Extract the (X, Y) coordinate from the center of the cell holding the provided text.  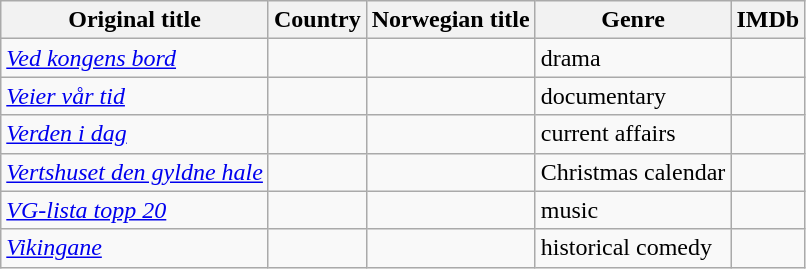
music (633, 210)
Ved kongens bord (135, 58)
Vertshuset den gyldne hale (135, 172)
Original title (135, 20)
Veier vår tid (135, 96)
current affairs (633, 134)
Country (317, 20)
Vikingane (135, 248)
Christmas calendar (633, 172)
documentary (633, 96)
IMDb (768, 20)
Norwegian title (450, 20)
VG-lista topp 20 (135, 210)
Verden i dag (135, 134)
historical comedy (633, 248)
drama (633, 58)
Genre (633, 20)
